Locate the cell with the specified text and output its (x, y) center coordinate. 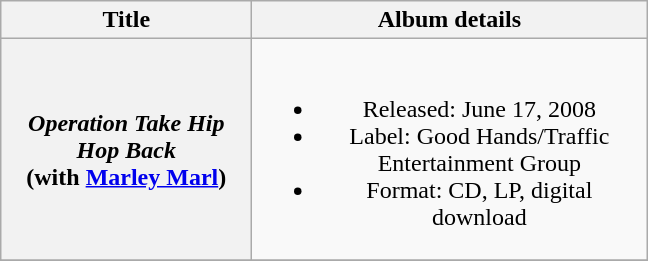
Operation Take Hip Hop Back(with Marley Marl) (126, 150)
Released: June 17, 2008Label: Good Hands/Traffic Entertainment GroupFormat: CD, LP, digital download (450, 150)
Album details (450, 20)
Title (126, 20)
